From the cell containing the given text, extract its center point as (x, y) coordinate. 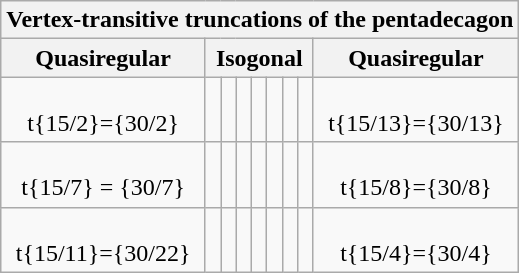
t{15/2}={30/2} (104, 110)
t{15/11}={30/22} (104, 240)
t{15/8}={30/8} (416, 174)
Vertex-transitive truncations of the pentadecagon (260, 20)
t{15/7} = {30/7} (104, 174)
t{15/4}={30/4} (416, 240)
Isogonal (259, 58)
t{15/13}={30/13} (416, 110)
